Identify which cell holds the provided text, then report its [x, y] central coordinate. 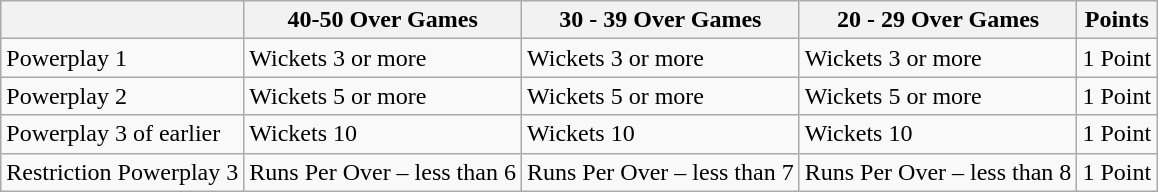
Runs Per Over – less than 7 [660, 172]
Powerplay 2 [122, 96]
Runs Per Over – less than 6 [383, 172]
20 - 29 Over Games [938, 20]
30 - 39 Over Games [660, 20]
Points [1117, 20]
Restriction Powerplay 3 [122, 172]
Runs Per Over – less than 8 [938, 172]
40-50 Over Games [383, 20]
Powerplay 3 of earlier [122, 134]
Powerplay 1 [122, 58]
